Determine the (x, y) coordinate at the center of the cell enclosing the given text.  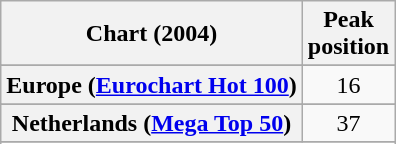
Europe (Eurochart Hot 100) (152, 85)
Chart (2004) (152, 34)
Peakposition (348, 34)
16 (348, 85)
Netherlands (Mega Top 50) (152, 123)
37 (348, 123)
